Determine the (x, y) coordinate at the center of the cell enclosing the given text.  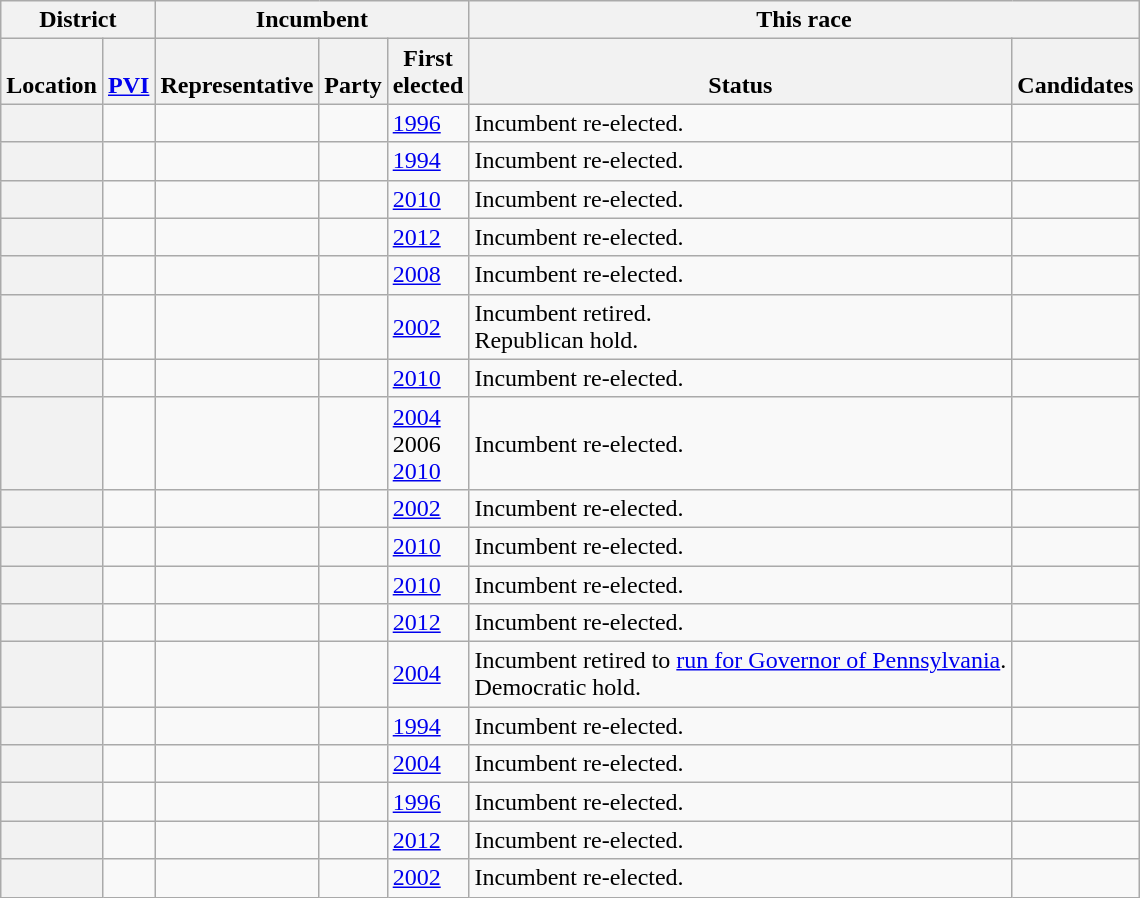
This race (804, 20)
2008 (428, 275)
Firstelected (428, 72)
Candidates (1076, 72)
20042006 2010 (428, 443)
Incumbent retired.Republican hold. (740, 326)
PVI (128, 72)
District (78, 20)
Incumbent (312, 20)
Location (52, 72)
Party (353, 72)
Representative (237, 72)
Status (740, 72)
Incumbent retired to run for Governor of Pennsylvania.Democratic hold. (740, 674)
